From the cell containing the given text, extract its center point as (x, y) coordinate. 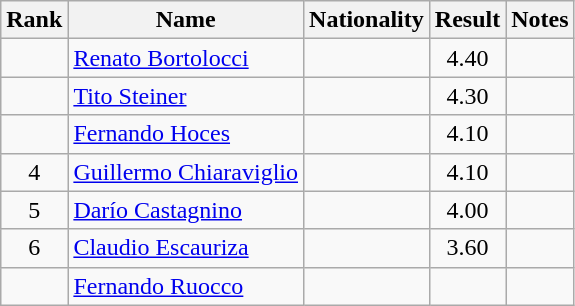
Name (186, 20)
Tito Steiner (186, 96)
Guillermo Chiaraviglio (186, 172)
Nationality (367, 20)
Renato Bortolocci (186, 58)
4.00 (467, 210)
Result (467, 20)
3.60 (467, 248)
5 (34, 210)
Fernando Ruocco (186, 286)
4 (34, 172)
Darío Castagnino (186, 210)
4.40 (467, 58)
6 (34, 248)
Rank (34, 20)
Fernando Hoces (186, 134)
Claudio Escauriza (186, 248)
4.30 (467, 96)
Notes (540, 20)
